Extract the (X, Y) coordinate from the center of the cell holding the provided text.  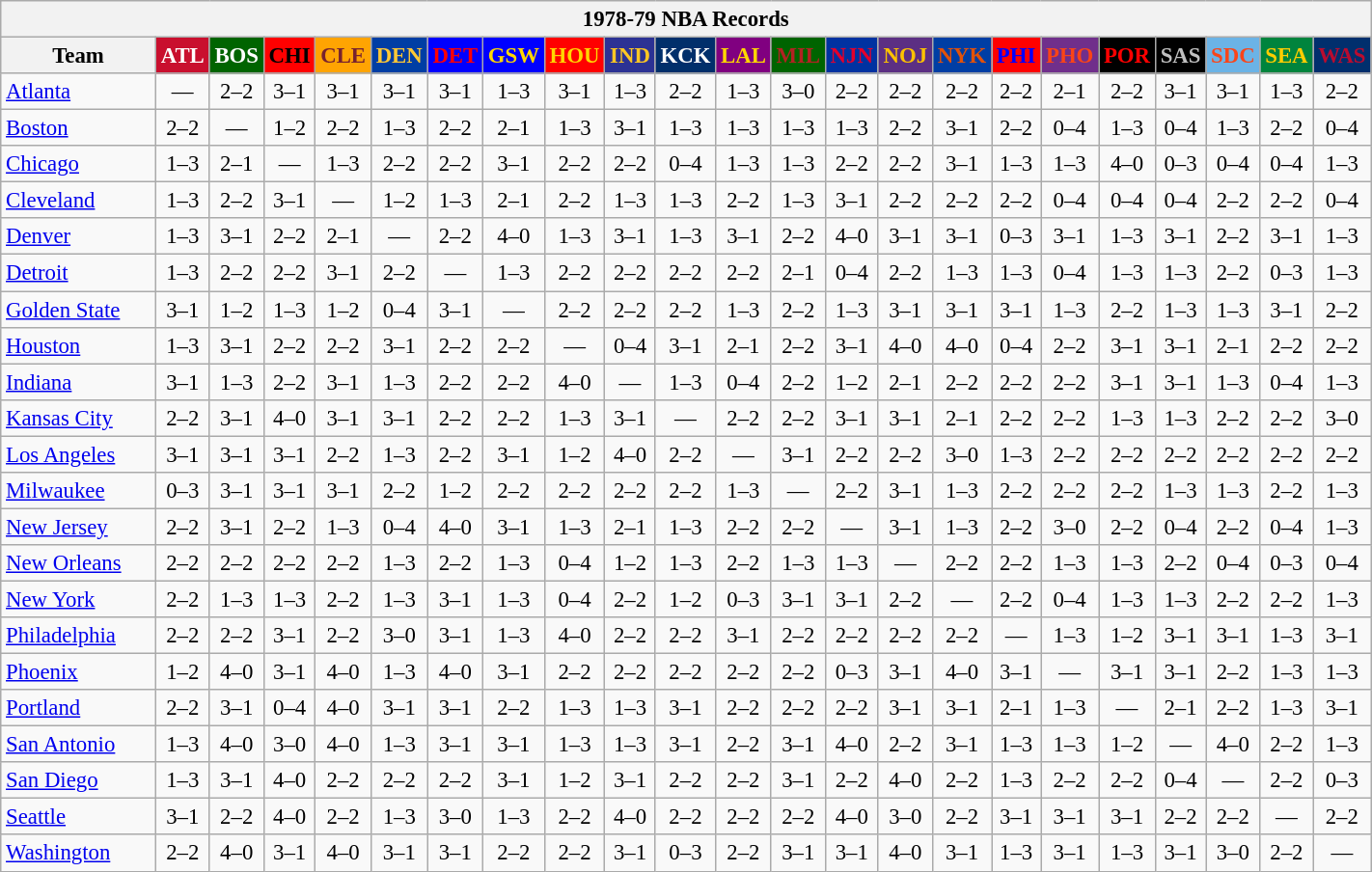
Phoenix (79, 672)
MIL (798, 56)
Philadelphia (79, 636)
Cleveland (79, 201)
Los Angeles (79, 454)
ATL (182, 56)
Team (79, 56)
WAS (1342, 56)
CHI (289, 56)
SEA (1287, 56)
DET (455, 56)
IND (630, 56)
Chicago (79, 164)
San Diego (79, 780)
PHI (1017, 56)
San Antonio (79, 745)
BOS (236, 56)
KCK (685, 56)
DEN (399, 56)
Denver (79, 236)
Milwaukee (79, 491)
Houston (79, 345)
Boston (79, 128)
GSW (514, 56)
SAS (1180, 56)
Detroit (79, 273)
CLE (343, 56)
Golden State (79, 310)
SDC (1233, 56)
Seattle (79, 817)
New York (79, 599)
POR (1127, 56)
Atlanta (79, 92)
LAL (743, 56)
New Jersey (79, 527)
New Orleans (79, 563)
1978-79 NBA Records (686, 19)
Kansas City (79, 418)
Washington (79, 854)
Indiana (79, 382)
NYK (961, 56)
NJN (851, 56)
HOU (575, 56)
PHO (1070, 56)
Portland (79, 708)
NOJ (905, 56)
